Capture the cell that displays the provided text and extract its [X, Y] central coordinate. 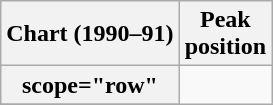
scope="row" [90, 85]
Chart (1990–91) [90, 34]
Peakposition [225, 34]
